Provide the [x, y] coordinate of the cell's center where the given text is located.  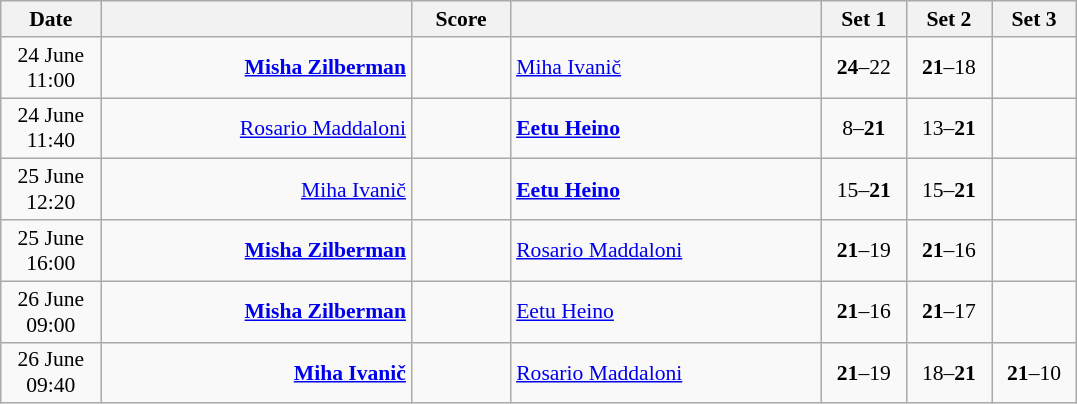
25 June12:20 [51, 190]
Set 2 [948, 19]
21–10 [1034, 372]
24 June11:40 [51, 128]
26 June09:00 [51, 312]
13–21 [948, 128]
Date [51, 19]
21–17 [948, 312]
21–18 [948, 68]
24–22 [864, 68]
18–21 [948, 372]
8–21 [864, 128]
Set 1 [864, 19]
Set 3 [1034, 19]
Score [461, 19]
26 June09:40 [51, 372]
25 June16:00 [51, 250]
24 June11:00 [51, 68]
